Scan for the cell matching the given text and deliver its (x, y) coordinate at center. 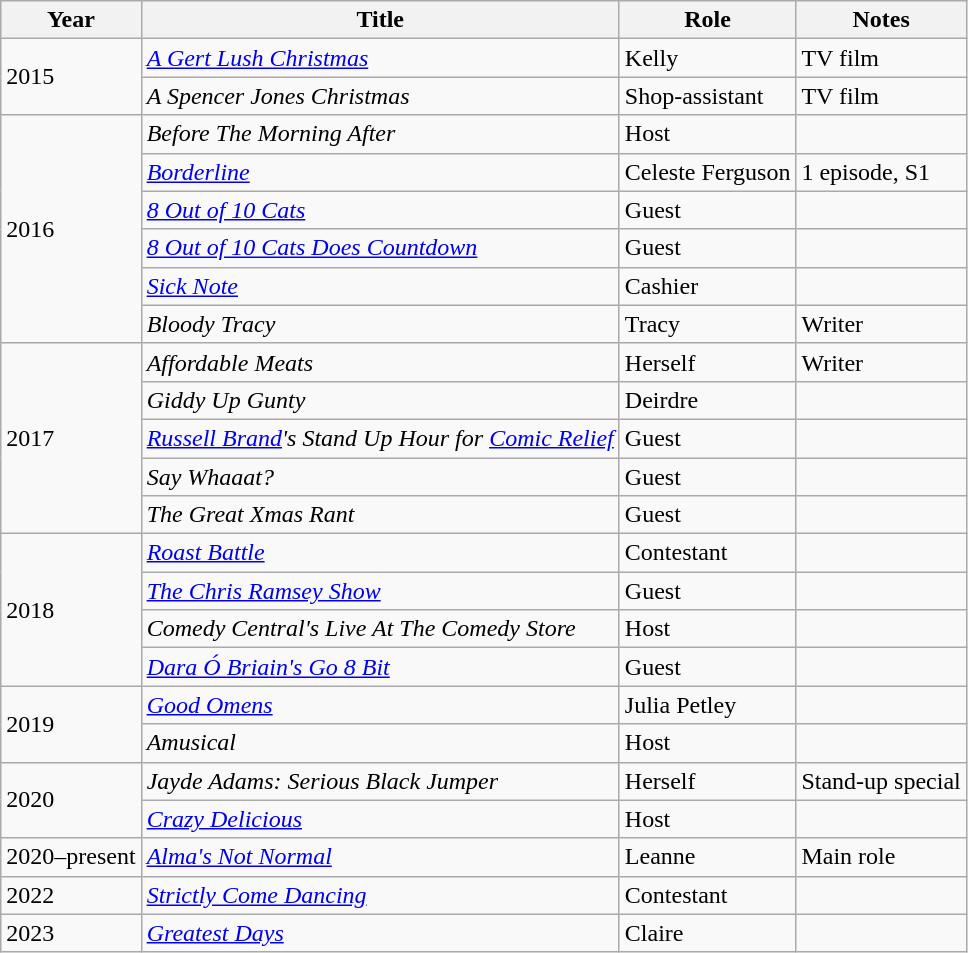
Role (708, 20)
2019 (71, 724)
Greatest Days (380, 933)
A Gert Lush Christmas (380, 58)
Celeste Ferguson (708, 172)
Dara Ó Briain's Go 8 Bit (380, 667)
The Chris Ramsey Show (380, 591)
2016 (71, 229)
Roast Battle (380, 553)
8 Out of 10 Cats Does Countdown (380, 248)
Leanne (708, 857)
Affordable Meats (380, 362)
Jayde Adams: Serious Black Jumper (380, 781)
Deirdre (708, 400)
Before The Morning After (380, 134)
2018 (71, 610)
Russell Brand's Stand Up Hour for Comic Relief (380, 438)
1 episode, S1 (881, 172)
8 Out of 10 Cats (380, 210)
Giddy Up Gunty (380, 400)
2020 (71, 800)
Sick Note (380, 286)
Say Whaaat? (380, 477)
Stand-up special (881, 781)
2020–present (71, 857)
The Great Xmas Rant (380, 515)
2017 (71, 438)
Good Omens (380, 705)
Kelly (708, 58)
Strictly Come Dancing (380, 895)
Julia Petley (708, 705)
2015 (71, 77)
A Spencer Jones Christmas (380, 96)
2022 (71, 895)
Shop-assistant (708, 96)
Tracy (708, 324)
Comedy Central's Live At The Comedy Store (380, 629)
Amusical (380, 743)
Claire (708, 933)
Main role (881, 857)
Bloody Tracy (380, 324)
Title (380, 20)
Alma's Not Normal (380, 857)
Year (71, 20)
Notes (881, 20)
Crazy Delicious (380, 819)
Borderline (380, 172)
Cashier (708, 286)
2023 (71, 933)
